Output the [x, y] coordinate of the center of the cell containing the given text.  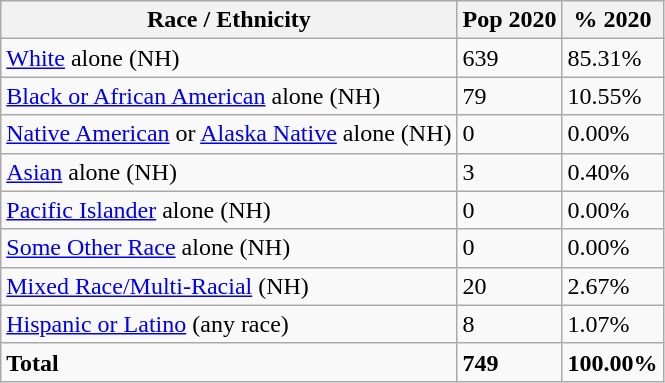
79 [510, 96]
1.07% [612, 324]
749 [510, 362]
Race / Ethnicity [229, 20]
10.55% [612, 96]
Some Other Race alone (NH) [229, 248]
Mixed Race/Multi-Racial (NH) [229, 286]
Black or African American alone (NH) [229, 96]
20 [510, 286]
2.67% [612, 286]
8 [510, 324]
Asian alone (NH) [229, 172]
Pacific Islander alone (NH) [229, 210]
White alone (NH) [229, 58]
85.31% [612, 58]
100.00% [612, 362]
Total [229, 362]
Pop 2020 [510, 20]
Native American or Alaska Native alone (NH) [229, 134]
3 [510, 172]
Hispanic or Latino (any race) [229, 324]
0.40% [612, 172]
639 [510, 58]
% 2020 [612, 20]
